For the text-containing cell, return its midpoint in [X, Y] coordinate format. 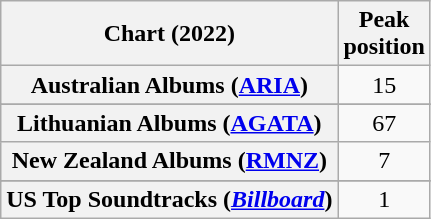
Chart (2022) [170, 34]
15 [384, 85]
7 [384, 161]
67 [384, 123]
1 [384, 199]
Australian Albums (ARIA) [170, 85]
Peakposition [384, 34]
US Top Soundtracks (Billboard) [170, 199]
New Zealand Albums (RMNZ) [170, 161]
Lithuanian Albums (AGATA) [170, 123]
